Pinpoint the cell where the given text exists, returning its (X, Y) midpoint coordinate. 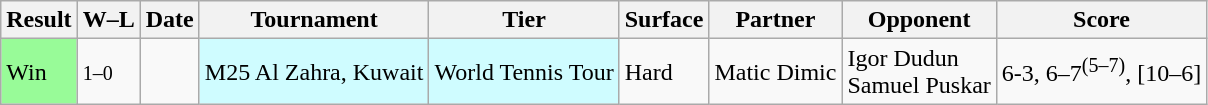
Partner (776, 20)
W–L (108, 20)
Date (170, 20)
Igor Dudun Samuel Puskar (919, 72)
Tournament (314, 20)
6-3, 6–7(5–7), [10–6] (1101, 72)
Hard (664, 72)
Matic Dimic (776, 72)
M25 Al Zahra, Kuwait (314, 72)
Result (39, 20)
Score (1101, 20)
Win (39, 72)
1–0 (108, 72)
Opponent (919, 20)
World Tennis Tour (524, 72)
Tier (524, 20)
Surface (664, 20)
